Provide the (x, y) coordinate of the cell's center where the given text is located.  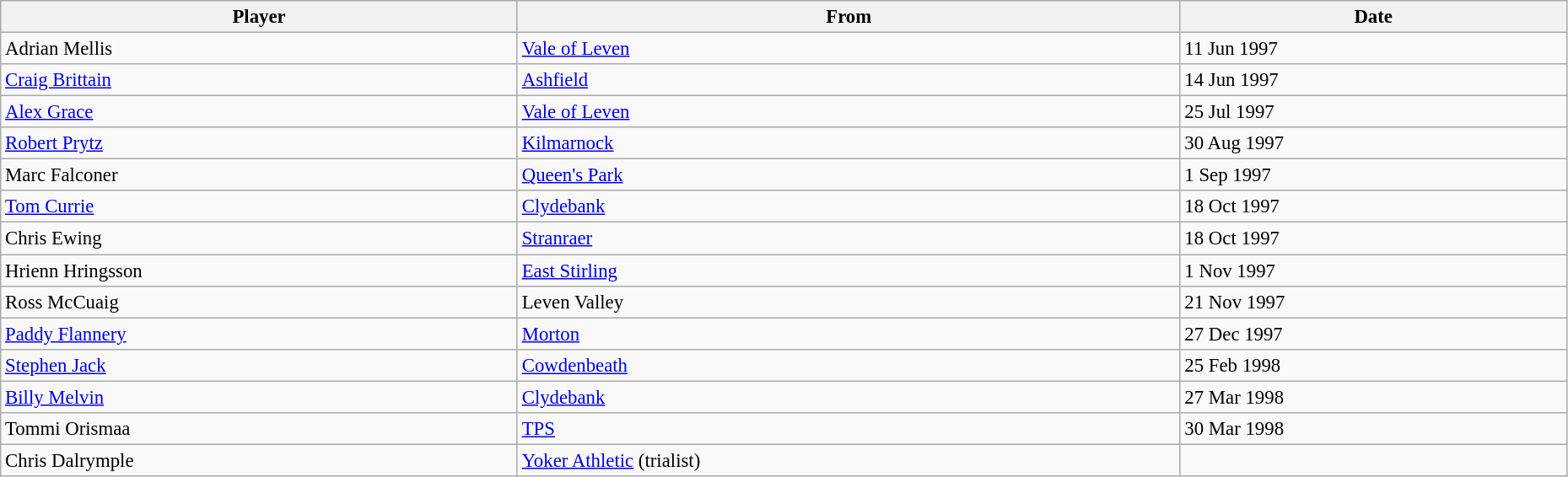
21 Nov 1997 (1373, 302)
Paddy Flannery (260, 334)
Player (260, 17)
Billy Melvin (260, 397)
Chris Ewing (260, 238)
Stranraer (849, 238)
1 Sep 1997 (1373, 175)
East Stirling (849, 271)
Robert Prytz (260, 143)
Queen's Park (849, 175)
Stephen Jack (260, 365)
Date (1373, 17)
Marc Falconer (260, 175)
Adrian Mellis (260, 49)
25 Feb 1998 (1373, 365)
From (849, 17)
11 Jun 1997 (1373, 49)
27 Mar 1998 (1373, 397)
Tom Currie (260, 206)
Alex Grace (260, 112)
TPS (849, 429)
30 Aug 1997 (1373, 143)
Yoker Athletic (trialist) (849, 460)
14 Jun 1997 (1373, 80)
Ross McCuaig (260, 302)
Ashfield (849, 80)
Tommi Orismaa (260, 429)
Leven Valley (849, 302)
27 Dec 1997 (1373, 334)
30 Mar 1998 (1373, 429)
Cowdenbeath (849, 365)
Morton (849, 334)
1 Nov 1997 (1373, 271)
Chris Dalrymple (260, 460)
25 Jul 1997 (1373, 112)
Craig Brittain (260, 80)
Kilmarnock (849, 143)
Hrienn Hringsson (260, 271)
